Search for the cell housing the specified text and yield its [X, Y] center coordinate. 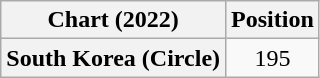
Position [273, 20]
Chart (2022) [114, 20]
South Korea (Circle) [114, 58]
195 [273, 58]
